Return (x, y) of the center of cell containing provided text 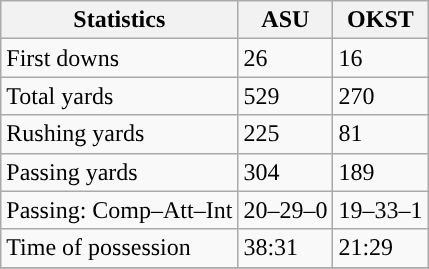
225 (286, 134)
Passing: Comp–Att–Int (120, 210)
Passing yards (120, 172)
529 (286, 96)
16 (380, 58)
ASU (286, 20)
20–29–0 (286, 210)
21:29 (380, 248)
304 (286, 172)
Rushing yards (120, 134)
270 (380, 96)
First downs (120, 58)
38:31 (286, 248)
189 (380, 172)
19–33–1 (380, 210)
Time of possession (120, 248)
81 (380, 134)
Statistics (120, 20)
26 (286, 58)
Total yards (120, 96)
OKST (380, 20)
